Pinpoint the cell where the given text exists, returning its [x, y] midpoint coordinate. 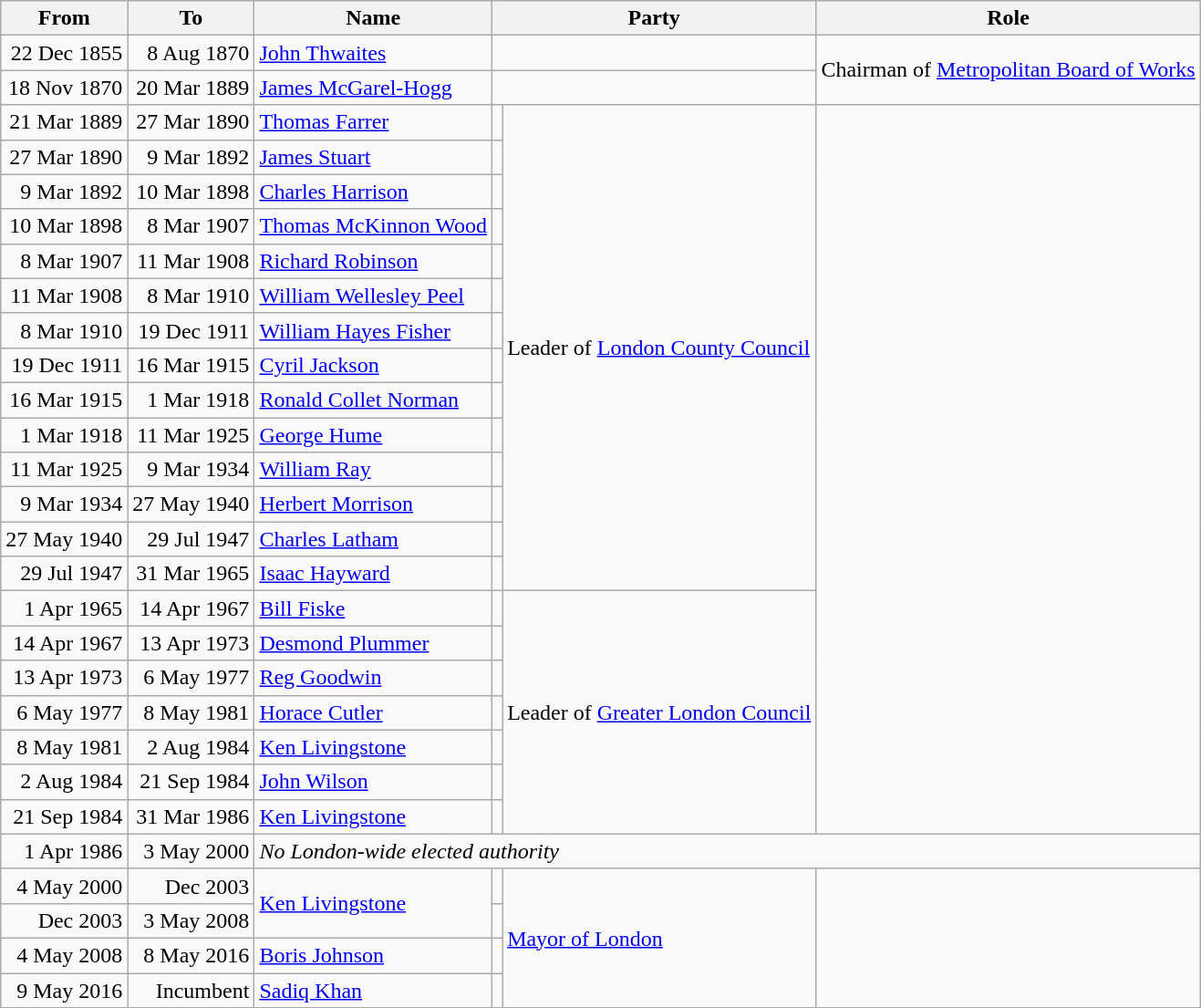
Isaac Hayward [374, 574]
Party [655, 18]
Leader of Greater London Council [659, 712]
James McGarel-Hogg [374, 88]
William Wellesley Peel [374, 296]
Reg Goodwin [374, 678]
3 May 2000 [192, 851]
Horace Cutler [374, 712]
31 Mar 1986 [192, 816]
Chairman of Metropolitan Board of Works [1009, 70]
Desmond Plummer [374, 643]
To [192, 18]
31 Mar 1965 [192, 574]
Boris Johnson [374, 955]
Cyril Jackson [374, 365]
Charles Harrison [374, 192]
From [64, 18]
George Hume [374, 435]
Name [374, 18]
Thomas McKinnon Wood [374, 226]
Role [1009, 18]
3 May 2008 [192, 920]
John Wilson [374, 782]
James Stuart [374, 157]
No London-wide elected authority [728, 851]
Incumbent [192, 990]
John Thwaites [374, 53]
1 Apr 1965 [64, 608]
Leader of London County Council [659, 348]
Richard Robinson [374, 261]
8 Aug 1870 [192, 53]
9 May 2016 [64, 990]
William Hayes Fisher [374, 330]
4 May 2008 [64, 955]
Charles Latham [374, 539]
1 Apr 1986 [64, 851]
21 Mar 1889 [64, 122]
8 May 2016 [192, 955]
22 Dec 1855 [64, 53]
William Ray [374, 470]
20 Mar 1889 [192, 88]
4 May 2000 [64, 886]
Ronald Collet Norman [374, 400]
Sadiq Khan [374, 990]
Bill Fiske [374, 608]
18 Nov 1870 [64, 88]
Thomas Farrer [374, 122]
Herbert Morrison [374, 504]
Mayor of London [659, 938]
